Extract the [X, Y] coordinate from the center of the cell holding the provided text.  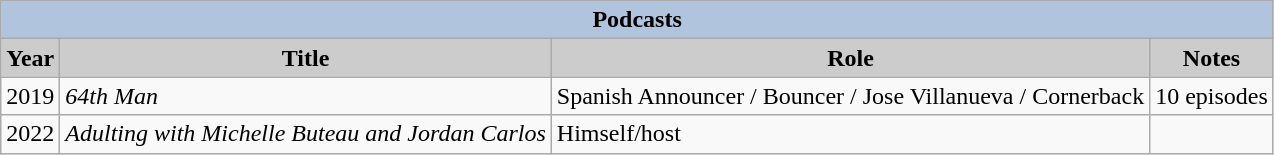
Notes [1212, 58]
Spanish Announcer / Bouncer / Jose Villanueva / Cornerback [850, 96]
64th Man [306, 96]
Year [30, 58]
Role [850, 58]
2019 [30, 96]
Title [306, 58]
2022 [30, 134]
Himself/host [850, 134]
Podcasts [638, 20]
10 episodes [1212, 96]
Adulting with Michelle Buteau and Jordan Carlos [306, 134]
